Capture the cell that displays the provided text and extract its [X, Y] central coordinate. 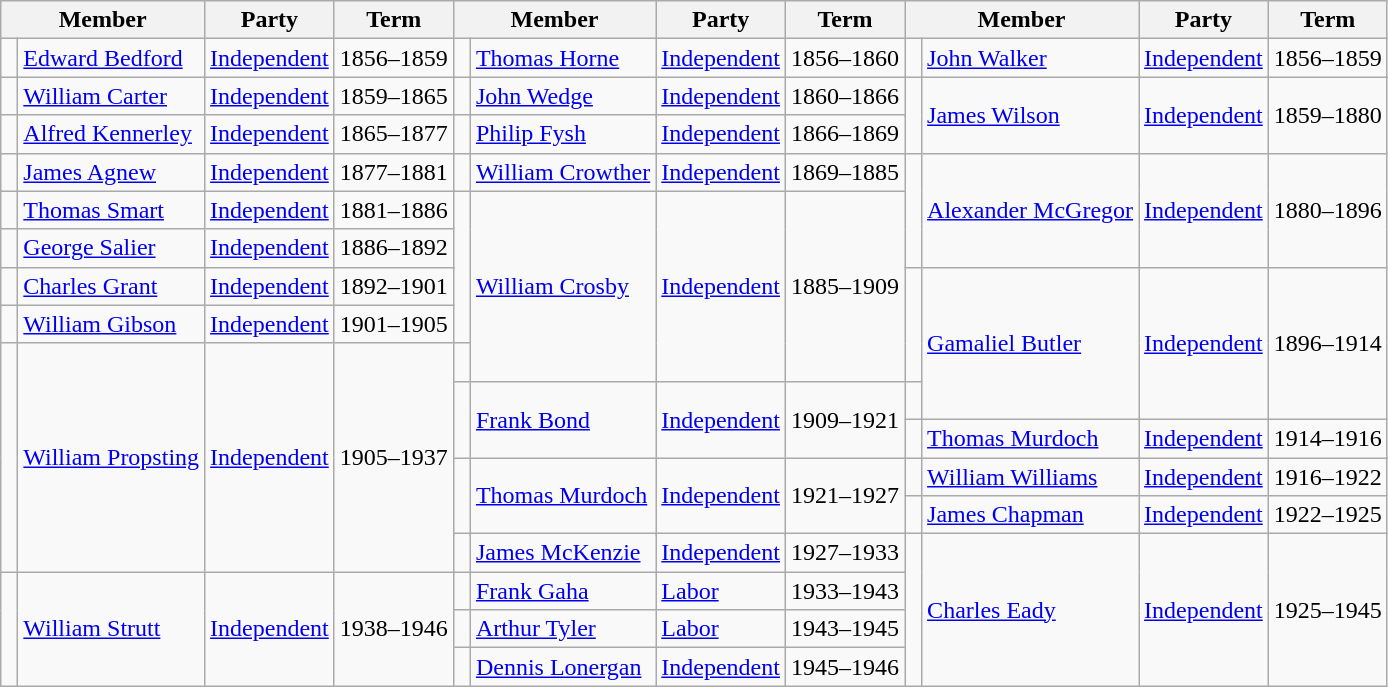
1925–1945 [1328, 610]
William Crosby [562, 286]
1885–1909 [844, 286]
1880–1896 [1328, 210]
Gamaliel Butler [1030, 343]
William Crowther [562, 172]
George Salier [112, 248]
Charles Eady [1030, 610]
Edward Bedford [112, 58]
1909–1921 [844, 419]
William Carter [112, 96]
1869–1885 [844, 172]
1866–1869 [844, 134]
1938–1946 [394, 629]
1922–1925 [1328, 515]
Frank Gaha [562, 591]
Philip Fysh [562, 134]
1856–1860 [844, 58]
Arthur Tyler [562, 629]
1896–1914 [1328, 343]
1943–1945 [844, 629]
Alexander McGregor [1030, 210]
William Strutt [112, 629]
1945–1946 [844, 667]
James Chapman [1030, 515]
Frank Bond [562, 419]
1916–1922 [1328, 477]
1901–1905 [394, 324]
1892–1901 [394, 286]
1859–1880 [1328, 115]
1881–1886 [394, 210]
Alfred Kennerley [112, 134]
1905–1937 [394, 457]
John Walker [1030, 58]
William Gibson [112, 324]
1933–1943 [844, 591]
James McKenzie [562, 553]
1859–1865 [394, 96]
Dennis Lonergan [562, 667]
1860–1866 [844, 96]
1927–1933 [844, 553]
Thomas Horne [562, 58]
William Propsting [112, 457]
1921–1927 [844, 496]
James Wilson [1030, 115]
1914–1916 [1328, 438]
Charles Grant [112, 286]
James Agnew [112, 172]
John Wedge [562, 96]
1865–1877 [394, 134]
1886–1892 [394, 248]
1877–1881 [394, 172]
Thomas Smart [112, 210]
William Williams [1030, 477]
